Locate the cell with the specified text and output its (x, y) center coordinate. 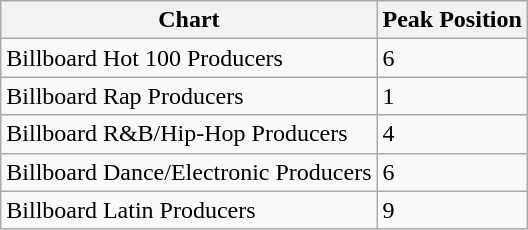
Billboard Hot 100 Producers (189, 58)
1 (452, 96)
Billboard Latin Producers (189, 210)
4 (452, 134)
9 (452, 210)
Peak Position (452, 20)
Billboard Dance/Electronic Producers (189, 172)
Billboard Rap Producers (189, 96)
Chart (189, 20)
Billboard R&B/Hip-Hop Producers (189, 134)
